Locate the cell with the specified text and output its [X, Y] center coordinate. 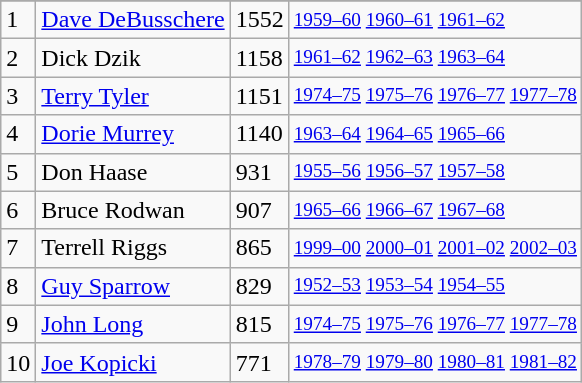
Guy Sparrow [133, 286]
4 [18, 134]
829 [260, 286]
1965–66 1966–67 1967–68 [435, 210]
1978–79 1979–80 1980–81 1981–82 [435, 362]
Dorie Murrey [133, 134]
Dick Dzik [133, 58]
1952–53 1953–54 1954–55 [435, 286]
1961–62 1962–63 1963–64 [435, 58]
2 [18, 58]
9 [18, 324]
1963–64 1964–65 1965–66 [435, 134]
865 [260, 248]
Terry Tyler [133, 96]
Dave DeBusschere [133, 20]
1158 [260, 58]
907 [260, 210]
815 [260, 324]
10 [18, 362]
Bruce Rodwan [133, 210]
8 [18, 286]
1140 [260, 134]
1151 [260, 96]
5 [18, 172]
Joe Kopicki [133, 362]
931 [260, 172]
6 [18, 210]
1552 [260, 20]
Terrell Riggs [133, 248]
771 [260, 362]
1999–00 2000–01 2001–02 2002–03 [435, 248]
3 [18, 96]
1955–56 1956–57 1957–58 [435, 172]
1959–60 1960–61 1961–62 [435, 20]
1 [18, 20]
John Long [133, 324]
Don Haase [133, 172]
7 [18, 248]
